Pinpoint the cell where the given text exists, returning its (X, Y) midpoint coordinate. 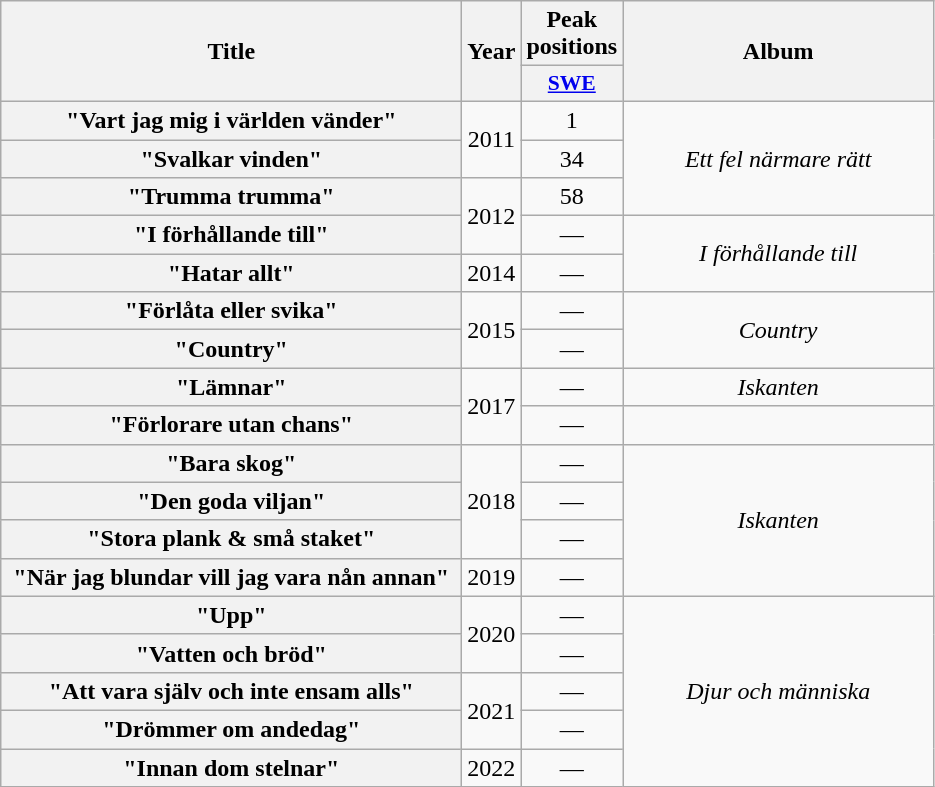
Year (492, 52)
"Förlåta eller svika" (232, 311)
Peak positions (572, 34)
"Att vara själv och inte ensam alls" (232, 691)
1 (572, 120)
58 (572, 197)
"Trumma trumma" (232, 197)
Djur och människa (778, 691)
"När jag blundar vill jag vara nån annan" (232, 577)
2021 (492, 710)
2020 (492, 634)
2018 (492, 501)
"Hatar allt" (232, 273)
"Svalkar vinden" (232, 159)
"Vart jag mig i världen vänder" (232, 120)
"Vatten och bröd" (232, 653)
2011 (492, 139)
"Den goda viljan" (232, 501)
2022 (492, 767)
2012 (492, 216)
"Upp" (232, 615)
2017 (492, 406)
"Drömmer om andedag" (232, 729)
2019 (492, 577)
"I förhållande till" (232, 235)
Country (778, 330)
"Lämnar" (232, 387)
2014 (492, 273)
2015 (492, 330)
SWE (572, 84)
Title (232, 52)
"Bara skog" (232, 463)
Album (778, 52)
"Stora plank & små staket" (232, 539)
34 (572, 159)
"Country" (232, 349)
"Förlorare utan chans" (232, 425)
"Innan dom stelnar" (232, 767)
I förhållande till (778, 254)
Ett fel närmare rätt (778, 158)
